Capture the cell that displays the provided text and extract its [x, y] central coordinate. 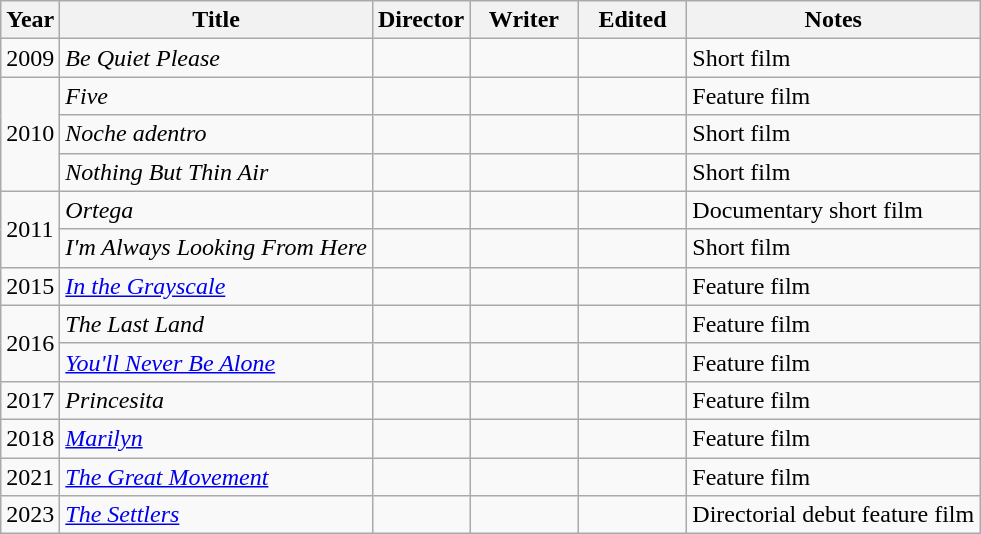
Princesita [216, 400]
2023 [30, 515]
Directorial debut feature film [834, 515]
The Great Movement [216, 477]
2016 [30, 343]
2021 [30, 477]
Documentary short film [834, 210]
Title [216, 20]
Ortega [216, 210]
Five [216, 96]
You'll Never Be Alone [216, 362]
The Settlers [216, 515]
Director [420, 20]
2015 [30, 286]
I'm Always Looking From Here [216, 248]
Writer [524, 20]
Noche adentro [216, 134]
Notes [834, 20]
2017 [30, 400]
Marilyn [216, 438]
Year [30, 20]
Edited [632, 20]
2011 [30, 229]
In the Grayscale [216, 286]
Nothing But Thin Air [216, 172]
The Last Land [216, 324]
2009 [30, 58]
Be Quiet Please [216, 58]
2018 [30, 438]
2010 [30, 134]
